Identify which cell holds the provided text, then report its (X, Y) central coordinate. 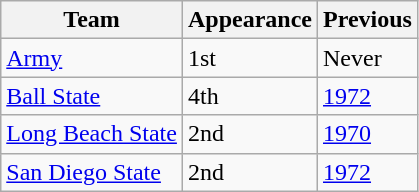
Long Beach State (92, 134)
Never (367, 58)
Team (92, 20)
1st (250, 58)
Army (92, 58)
Ball State (92, 96)
4th (250, 96)
Previous (367, 20)
Appearance (250, 20)
San Diego State (92, 172)
1970 (367, 134)
